Extract the (x, y) coordinate from the center of the cell holding the provided text.  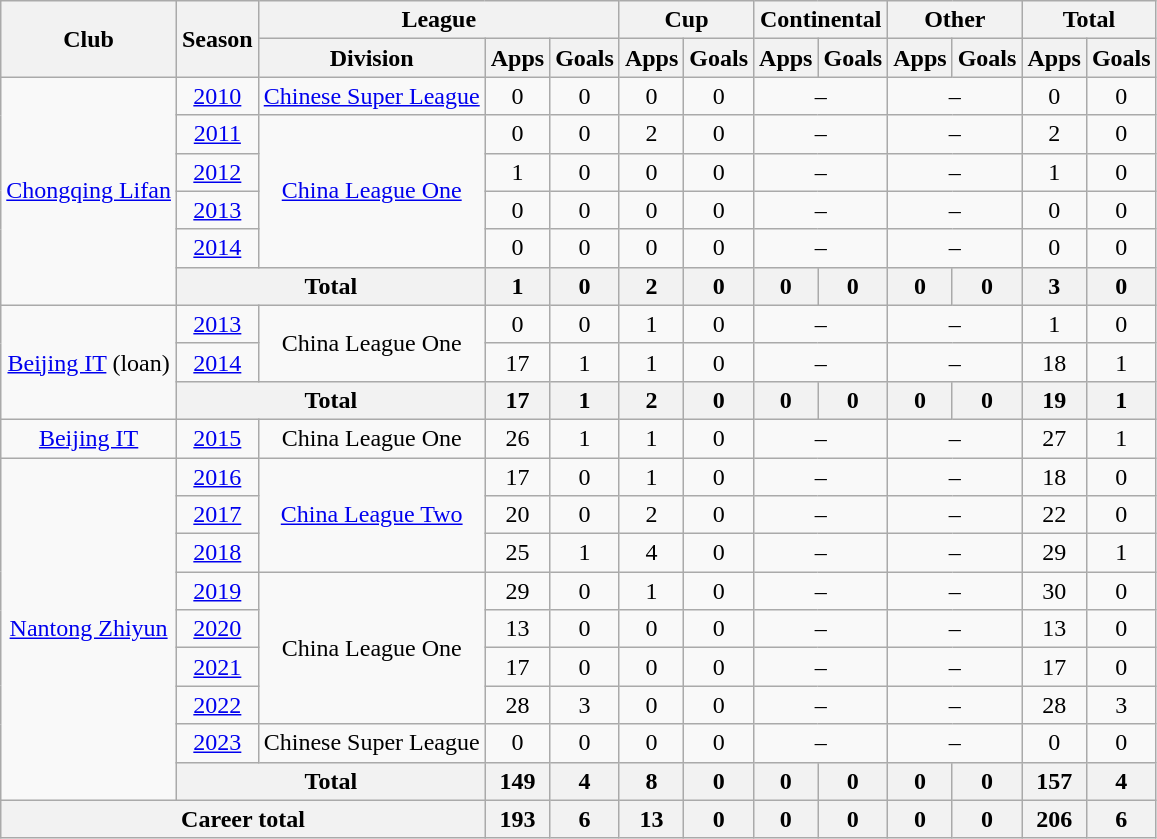
Cup (686, 20)
2016 (217, 477)
27 (1054, 438)
8 (651, 781)
157 (1054, 781)
19 (1054, 400)
22 (1054, 515)
2010 (217, 96)
Club (89, 39)
Season (217, 39)
149 (517, 781)
Nantong Zhiyun (89, 630)
League (438, 20)
2023 (217, 743)
Career total (243, 819)
206 (1054, 819)
Continental (821, 20)
2019 (217, 591)
26 (517, 438)
Other (955, 20)
2017 (217, 515)
30 (1054, 591)
25 (517, 553)
2021 (217, 667)
China League Two (372, 515)
2011 (217, 134)
2015 (217, 438)
Beijing IT (loan) (89, 362)
2018 (217, 553)
Beijing IT (89, 438)
2020 (217, 629)
Chongqing Lifan (89, 191)
20 (517, 515)
Division (372, 58)
2012 (217, 172)
193 (517, 819)
2022 (217, 705)
